Provide the (x, y) coordinate of the cell's center where the given text is located.  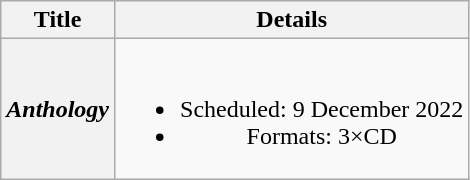
Title (58, 20)
Anthology (58, 109)
Details (292, 20)
Scheduled: 9 December 2022Formats: 3×CD (292, 109)
